Extract the (X, Y) coordinate from the center of the cell holding the provided text.  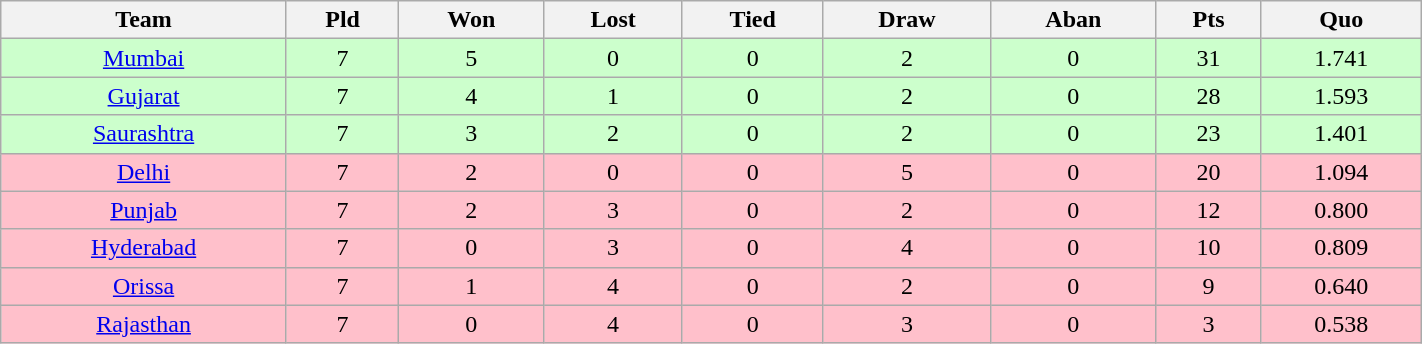
Pts (1209, 20)
0.640 (1341, 286)
20 (1209, 172)
31 (1209, 58)
28 (1209, 96)
Mumbai (144, 58)
Gujarat (144, 96)
Saurashtra (144, 134)
1.401 (1341, 134)
12 (1209, 210)
Punjab (144, 210)
Pld (342, 20)
Draw (907, 20)
Won (472, 20)
23 (1209, 134)
Lost (614, 20)
0.809 (1341, 248)
1.741 (1341, 58)
0.800 (1341, 210)
Delhi (144, 172)
1.593 (1341, 96)
Tied (752, 20)
Orissa (144, 286)
0.538 (1341, 324)
10 (1209, 248)
Hyderabad (144, 248)
1.094 (1341, 172)
Team (144, 20)
Rajasthan (144, 324)
Quo (1341, 20)
Aban (1074, 20)
9 (1209, 286)
